For the text-containing cell, return its midpoint in [X, Y] coordinate format. 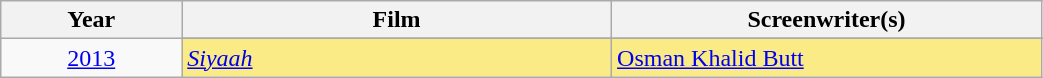
Screenwriter(s) [827, 20]
Year [92, 20]
Film [397, 20]
Osman Khalid Butt [827, 58]
Siyaah [397, 58]
2013 [92, 58]
